Determine the (X, Y) coordinate at the center of the cell enclosing the given text.  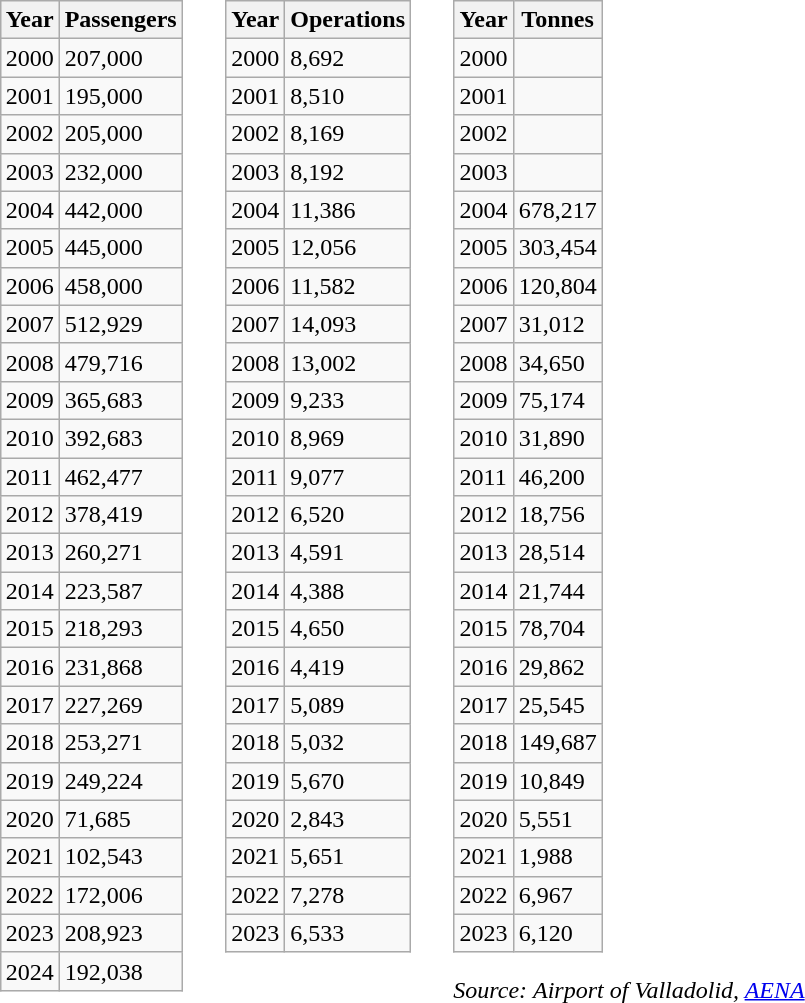
5,089 (348, 705)
120,804 (558, 286)
512,929 (120, 324)
5,032 (348, 743)
8,692 (348, 58)
6,520 (348, 515)
11,582 (348, 286)
13,002 (348, 362)
7,278 (348, 895)
28,514 (558, 553)
29,862 (558, 667)
462,477 (120, 477)
231,868 (120, 667)
5,651 (348, 857)
192,038 (120, 971)
18,756 (558, 515)
14,093 (348, 324)
253,271 (120, 743)
8,192 (348, 172)
9,077 (348, 477)
21,744 (558, 591)
5,670 (348, 781)
71,685 (120, 819)
392,683 (120, 438)
78,704 (558, 629)
34,650 (558, 362)
11,386 (348, 210)
218,293 (120, 629)
207,000 (120, 58)
8,510 (348, 96)
365,683 (120, 400)
4,650 (348, 629)
303,454 (558, 248)
46,200 (558, 477)
12,056 (348, 248)
102,543 (120, 857)
4,419 (348, 667)
Tonnes (558, 20)
458,000 (120, 286)
8,169 (348, 134)
6,120 (558, 933)
5,551 (558, 819)
445,000 (120, 248)
2,843 (348, 819)
31,012 (558, 324)
195,000 (120, 96)
208,923 (120, 933)
4,591 (348, 553)
6,967 (558, 895)
479,716 (120, 362)
2024 (30, 971)
31,890 (558, 438)
378,419 (120, 515)
223,587 (120, 591)
6,533 (348, 933)
232,000 (120, 172)
260,271 (120, 553)
172,006 (120, 895)
442,000 (120, 210)
249,224 (120, 781)
10,849 (558, 781)
9,233 (348, 400)
678,217 (558, 210)
1,988 (558, 857)
227,269 (120, 705)
75,174 (558, 400)
Passengers (120, 20)
149,687 (558, 743)
25,545 (558, 705)
205,000 (120, 134)
4,388 (348, 591)
8,969 (348, 438)
Operations (348, 20)
